Extract the (X, Y) coordinate from the center of the cell holding the provided text.  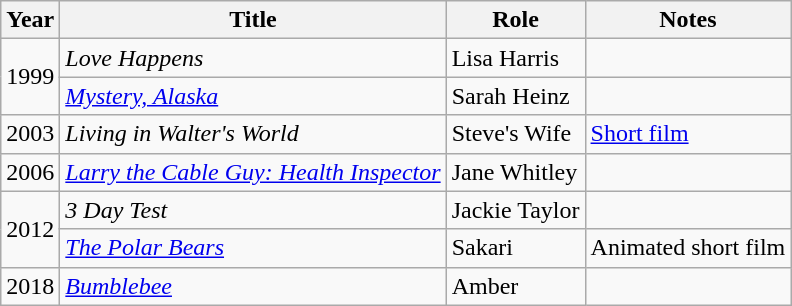
Animated short film (688, 248)
Jane Whitley (516, 172)
Amber (516, 286)
Love Happens (253, 58)
Role (516, 20)
1999 (30, 77)
Living in Walter's World (253, 134)
Title (253, 20)
Sakari (516, 248)
Lisa Harris (516, 58)
Short film (688, 134)
Sarah Heinz (516, 96)
Larry the Cable Guy: Health Inspector (253, 172)
3 Day Test (253, 210)
Jackie Taylor (516, 210)
Mystery, Alaska (253, 96)
2012 (30, 229)
2003 (30, 134)
Year (30, 20)
Notes (688, 20)
The Polar Bears (253, 248)
2006 (30, 172)
Steve's Wife (516, 134)
Bumblebee (253, 286)
2018 (30, 286)
